Return the [x, y] coordinate for the center point of the cell that contains the specified text.  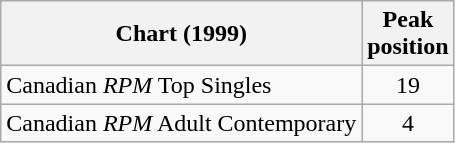
Canadian RPM Adult Contemporary [182, 123]
Chart (1999) [182, 34]
4 [408, 123]
Canadian RPM Top Singles [182, 85]
Peakposition [408, 34]
19 [408, 85]
